Pinpoint the cell where the given text exists, returning its [x, y] midpoint coordinate. 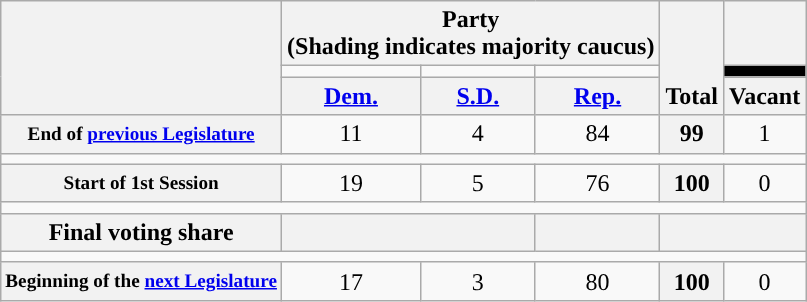
End of previous Legislature [142, 134]
Rep. [598, 96]
5 [478, 183]
3 [478, 281]
Total [692, 58]
Party (Shading indicates majority caucus) [471, 34]
Beginning of the next Legislature [142, 281]
Start of 1st Session [142, 183]
Final voting share [142, 232]
11 [352, 134]
84 [598, 134]
Vacant [764, 96]
99 [692, 134]
19 [352, 183]
80 [598, 281]
1 [764, 134]
17 [352, 281]
4 [478, 134]
76 [598, 183]
S.D. [478, 96]
Dem. [352, 96]
